Capture the cell that displays the provided text and extract its (X, Y) central coordinate. 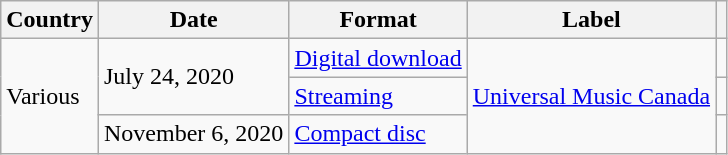
Date (193, 20)
Country (50, 20)
Label (591, 20)
Universal Music Canada (591, 96)
July 24, 2020 (193, 77)
Format (378, 20)
November 6, 2020 (193, 134)
Compact disc (378, 134)
Streaming (378, 96)
Digital download (378, 58)
Various (50, 96)
